Provide the [x, y] coordinate of the cell's center where the given text is located.  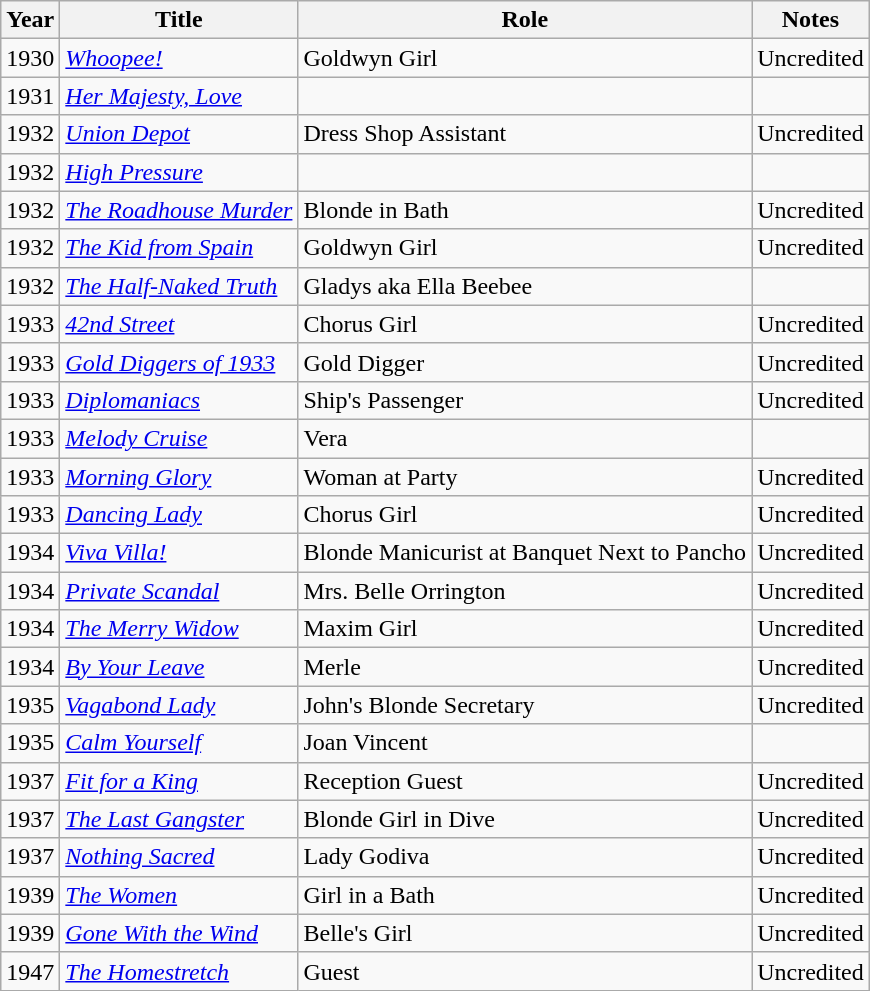
Blonde in Bath [525, 210]
Gladys aka Ella Beebee [525, 286]
The Last Gangster [179, 819]
Reception Guest [525, 781]
Morning Glory [179, 477]
Mrs. Belle Orrington [525, 591]
The Roadhouse Murder [179, 210]
By Your Leave [179, 667]
Ship's Passenger [525, 400]
Merle [525, 667]
Girl in a Bath [525, 895]
High Pressure [179, 172]
Dress Shop Assistant [525, 134]
Title [179, 20]
John's Blonde Secretary [525, 705]
Lady Godiva [525, 857]
Dancing Lady [179, 515]
Whoopee! [179, 58]
The Half-Naked Truth [179, 286]
Viva Villa! [179, 553]
Year [30, 20]
Guest [525, 971]
The Homestretch [179, 971]
Maxim Girl [525, 629]
1931 [30, 96]
Vagabond Lady [179, 705]
Gold Digger [525, 362]
Gone With the Wind [179, 933]
Diplomaniacs [179, 400]
Woman at Party [525, 477]
Union Depot [179, 134]
42nd Street [179, 324]
Calm Yourself [179, 743]
Role [525, 20]
Blonde Girl in Dive [525, 819]
Melody Cruise [179, 438]
Joan Vincent [525, 743]
The Kid from Spain [179, 248]
1930 [30, 58]
Gold Diggers of 1933 [179, 362]
Fit for a King [179, 781]
Notes [811, 20]
Vera [525, 438]
Private Scandal [179, 591]
The Women [179, 895]
Belle's Girl [525, 933]
Nothing Sacred [179, 857]
The Merry Widow [179, 629]
Her Majesty, Love [179, 96]
Blonde Manicurist at Banquet Next to Pancho [525, 553]
1947 [30, 971]
